Find where the given text appears and provide that cell's center as (x, y) coordinate. 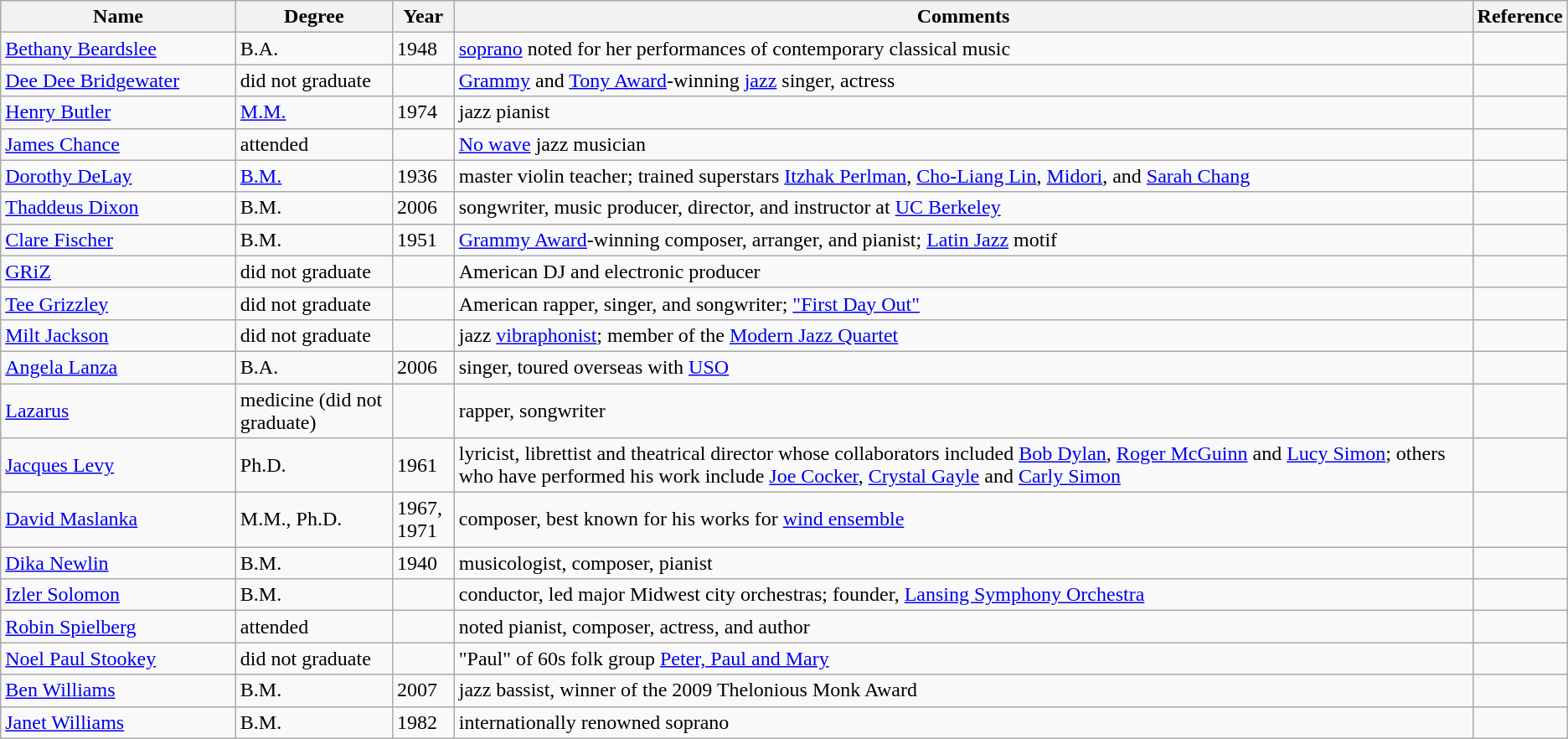
Jacques Levy (119, 466)
1948 (423, 49)
GRiZ (119, 271)
Ben Williams (119, 690)
Henry Butler (119, 112)
David Maslanka (119, 519)
Comments (963, 17)
1951 (423, 240)
Ph.D. (313, 466)
"Paul" of 60s folk group Peter, Paul and Mary (963, 659)
Milt Jackson (119, 335)
conductor, led major Midwest city orchestras; founder, Lansing Symphony Orchestra (963, 595)
1967, 1971 (423, 519)
jazz pianist (963, 112)
1961 (423, 466)
Thaddeus Dixon (119, 208)
Clare Fischer (119, 240)
2007 (423, 690)
Dorothy DeLay (119, 176)
Dika Newlin (119, 563)
Izler Solomon (119, 595)
composer, best known for his works for wind ensemble (963, 519)
Dee Dee Bridgewater (119, 80)
musicologist, composer, pianist (963, 563)
singer, toured overseas with USO (963, 367)
Bethany Beardslee (119, 49)
Noel Paul Stookey (119, 659)
soprano noted for her performances of contemporary classical music (963, 49)
rapper, songwriter (963, 411)
American DJ and electronic producer (963, 271)
Grammy and Tony Award-winning jazz singer, actress (963, 80)
jazz bassist, winner of the 2009 Thelonious Monk Award (963, 690)
M.M. (313, 112)
Name (119, 17)
Grammy Award-winning composer, arranger, and pianist; Latin Jazz motif (963, 240)
Tee Grizzley (119, 303)
Janet Williams (119, 722)
James Chance (119, 144)
No wave jazz musician (963, 144)
medicine (did not graduate) (313, 411)
Robin Spielberg (119, 627)
1940 (423, 563)
1974 (423, 112)
M.M., Ph.D. (313, 519)
Lazarus (119, 411)
internationally renowned soprano (963, 722)
Degree (313, 17)
songwriter, music producer, director, and instructor at UC Berkeley (963, 208)
1982 (423, 722)
Reference (1519, 17)
Angela Lanza (119, 367)
jazz vibraphonist; member of the Modern Jazz Quartet (963, 335)
Year (423, 17)
master violin teacher; trained superstars Itzhak Perlman, Cho-Liang Lin, Midori, and Sarah Chang (963, 176)
noted pianist, composer, actress, and author (963, 627)
American rapper, singer, and songwriter; "First Day Out" (963, 303)
1936 (423, 176)
